Detect which cell encompasses the target text, then output its (X, Y) center coordinate. 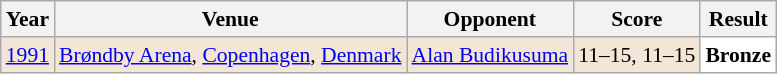
Opponent (490, 19)
Result (738, 19)
1991 (28, 55)
Score (636, 19)
Alan Budikusuma (490, 55)
Bronze (738, 55)
Brøndby Arena, Copenhagen, Denmark (230, 55)
11–15, 11–15 (636, 55)
Venue (230, 19)
Year (28, 19)
